Scan for the cell matching the given text and deliver its (x, y) coordinate at center. 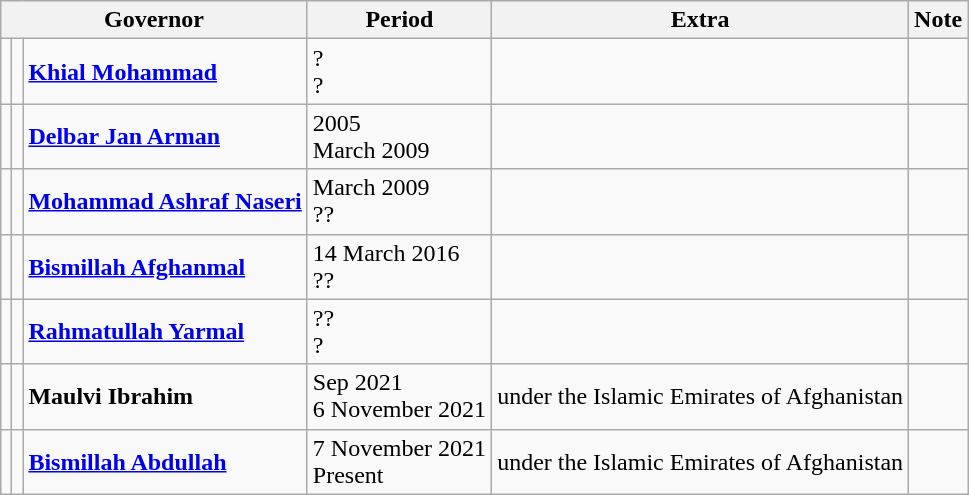
?? ? (399, 332)
7 November 2021 Present (399, 462)
Bismillah Afghanmal (165, 266)
Bismillah Abdullah (165, 462)
Delbar Jan Arman (165, 136)
Governor (154, 20)
2005 March 2009 (399, 136)
Mohammad Ashraf Naseri (165, 202)
Sep 2021 6 November 2021 (399, 396)
? ? (399, 72)
Maulvi Ibrahim (165, 396)
Khial Mohammad (165, 72)
March 2009 ?? (399, 202)
Rahmatullah Yarmal (165, 332)
Note (938, 20)
14 March 2016 ?? (399, 266)
Extra (700, 20)
Period (399, 20)
